Return (x, y) of the center of cell containing provided text 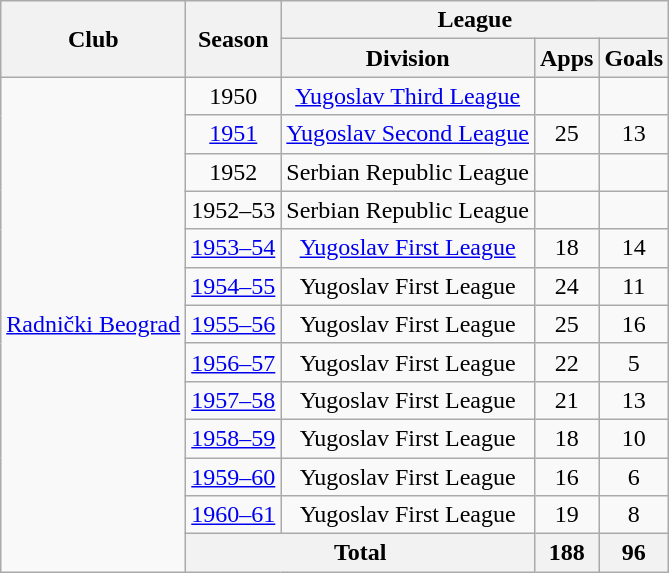
10 (634, 438)
Yugoslav Second League (408, 134)
19 (566, 515)
League (475, 20)
188 (566, 553)
1955–56 (234, 324)
Season (234, 39)
Goals (634, 58)
Yugoslav Third League (408, 96)
1952 (234, 172)
1951 (234, 134)
6 (634, 477)
22 (566, 362)
1957–58 (234, 400)
1956–57 (234, 362)
11 (634, 286)
1960–61 (234, 515)
Radnički Beograd (94, 324)
1950 (234, 96)
5 (634, 362)
14 (634, 248)
Club (94, 39)
1959–60 (234, 477)
24 (566, 286)
21 (566, 400)
Apps (566, 58)
1953–54 (234, 248)
1954–55 (234, 286)
96 (634, 553)
Division (408, 58)
1958–59 (234, 438)
8 (634, 515)
Total (360, 553)
1952–53 (234, 210)
